For the text-containing cell, return its midpoint in [x, y] coordinate format. 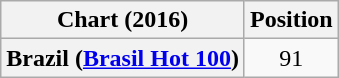
Brazil (Brasil Hot 100) [123, 58]
Chart (2016) [123, 20]
Position [291, 20]
91 [291, 58]
